Pinpoint the cell where the given text exists, returning its (x, y) midpoint coordinate. 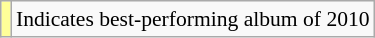
Indicates best-performing album of 2010 (193, 19)
